Identify which cell holds the provided text, then report its (X, Y) central coordinate. 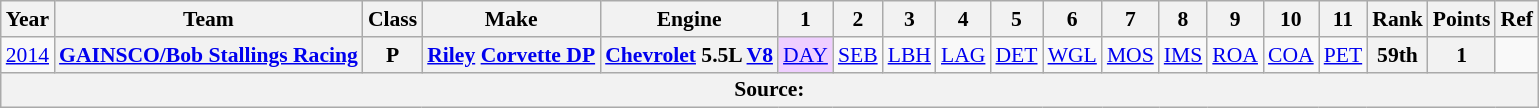
PET (1344, 55)
WGL (1072, 55)
SEB (858, 55)
11 (1344, 19)
MOS (1130, 55)
3 (910, 19)
Source: (770, 90)
LBH (910, 55)
Chevrolet 5.5L V8 (689, 55)
Engine (689, 19)
Make (511, 19)
GAINSCO/Bob Stallings Racing (208, 55)
6 (1072, 19)
2014 (28, 55)
Team (208, 19)
Ref (1516, 19)
5 (1016, 19)
Class (392, 19)
Points (1462, 19)
ROA (1235, 55)
DAY (806, 55)
Rank (1398, 19)
DET (1016, 55)
4 (963, 19)
59th (1398, 55)
8 (1184, 19)
Year (28, 19)
9 (1235, 19)
Riley Corvette DP (511, 55)
LAG (963, 55)
COA (1291, 55)
2 (858, 19)
IMS (1184, 55)
7 (1130, 19)
P (392, 55)
10 (1291, 19)
